For the text-containing cell, return its midpoint in (X, Y) coordinate format. 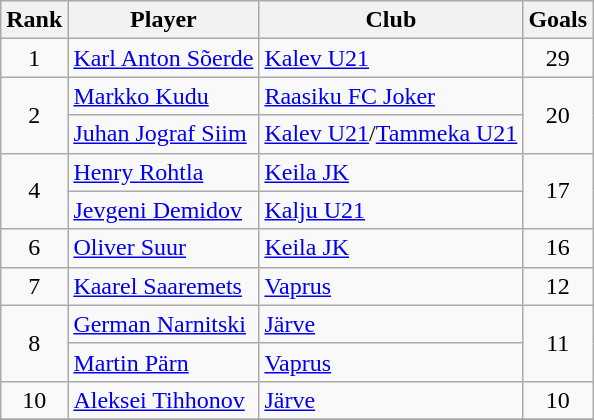
Raasiku FC Joker (391, 96)
Goals (558, 20)
Juhan Jograf Siim (164, 134)
Kalju U21 (391, 210)
Player (164, 20)
Oliver Suur (164, 248)
Martin Pärn (164, 362)
Karl Anton Sõerde (164, 58)
12 (558, 286)
Kaarel Saaremets (164, 286)
Kalev U21/Tammeka U21 (391, 134)
8 (34, 343)
11 (558, 343)
7 (34, 286)
20 (558, 115)
Aleksei Tihhonov (164, 400)
Kalev U21 (391, 58)
German Narnitski (164, 324)
Jevgeni Demidov (164, 210)
Rank (34, 20)
Club (391, 20)
16 (558, 248)
4 (34, 191)
29 (558, 58)
Markko Kudu (164, 96)
17 (558, 191)
1 (34, 58)
6 (34, 248)
Henry Rohtla (164, 172)
2 (34, 115)
